Extract the [X, Y] coordinate from the center of the cell holding the provided text.  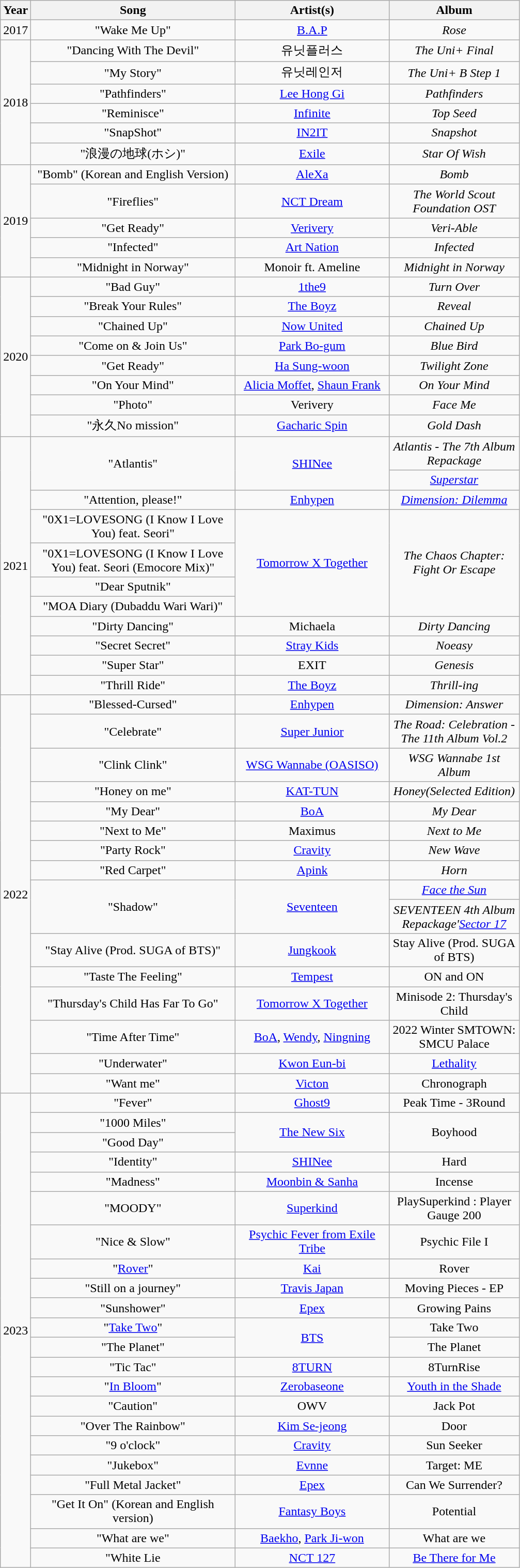
Fantasy Boys [312, 1512]
Gold Dash [454, 426]
The Road: Celebration - The 11th Album Vol.2 [454, 732]
"0X1=LOVESONG (I Know I Love You) feat. Seori (Emocore Mix)" [133, 560]
Turn Over [454, 287]
The Uni+ B Step 1 [454, 72]
8TURN [312, 1367]
"My Dear" [133, 811]
"Super Star" [133, 665]
Monoir ft. Ameline [312, 267]
"My Story" [133, 72]
WSG Wannabe 1st Album [454, 765]
"Identity" [133, 1162]
"Stay Alive (Prod. SUGA of BTS)" [133, 950]
Maximus [312, 831]
"White Lie [133, 1558]
"Next to Me" [133, 831]
"永久No mission" [133, 426]
Chained Up [454, 326]
2017 [15, 30]
Michaela [312, 626]
Atlantis - The 7th Album Repackage [454, 454]
유닛플러스 [312, 51]
"Time After Time" [133, 1037]
Boyhood [454, 1132]
"Dirty Dancing" [133, 626]
Incense [454, 1182]
Can We Surrender? [454, 1485]
"Still on a journey" [133, 1288]
Thrill-ing [454, 685]
Lee Hong Gi [312, 94]
KAT-TUN [312, 791]
Rose [454, 30]
"MOODY" [133, 1208]
"Taste The Feeling" [133, 976]
Album [454, 10]
Rover [454, 1268]
"浪漫の地球(ホシ)" [133, 154]
Gacharic Spin [312, 426]
Bomb [454, 175]
Song [133, 10]
Take Two [454, 1327]
Sun Seeker [454, 1446]
SEVENTEEN 4th Album Repackage'Sector 17 [454, 917]
Horn [454, 870]
Veri-Able [454, 228]
Psychic File I [454, 1242]
ON and ON [454, 976]
"Chained Up" [133, 326]
2023 [15, 1330]
Baekho, Park Ji-won [312, 1538]
"Reminisce" [133, 113]
Chronograph [454, 1083]
"Jukebox" [133, 1465]
OWV [312, 1406]
"Fever" [133, 1103]
The Planet [454, 1347]
My Dear [454, 811]
Apink [312, 870]
"Madness" [133, 1182]
EXIT [312, 665]
Honey(Selected Edition) [454, 791]
"Shadow" [133, 906]
Star Of Wish [454, 154]
The New Six [312, 1132]
BoA [312, 811]
Top Seed [454, 113]
"Thrill Ride" [133, 685]
Lethality [454, 1064]
Tempest [312, 976]
"Underwater" [133, 1064]
Genesis [454, 665]
"Nice & Slow" [133, 1242]
Noeasy [454, 646]
Dimension: Dilemma [454, 500]
"Get It On" (Korean and English version) [133, 1512]
Reveal [454, 306]
"Bomb" (Korean and English Version) [133, 175]
"Want me" [133, 1083]
유닛레인저 [312, 72]
"On Your Mind" [133, 385]
Be There for Me [454, 1558]
2022 Winter SMTOWN: SMCU Palace [454, 1037]
Super Junior [312, 732]
Ghost9 [312, 1103]
Ha Sung-woon [312, 365]
Kwon Eun-bi [312, 1064]
The Chaos Chapter: Fight Or Escape [454, 563]
NCT Dream [312, 201]
Face Me [454, 405]
1the9 [312, 287]
2022 [15, 894]
"Break Your Rules" [133, 306]
Kim Se-jeong [312, 1426]
Hard [454, 1162]
Midnight in Norway [454, 267]
"Photo" [133, 405]
"Infected" [133, 247]
What are we [454, 1538]
"Come on & Join Us" [133, 346]
Minisode 2: Thursday's Child [454, 1003]
Superstar [454, 480]
Pathfinders [454, 94]
Art Nation [312, 247]
NCT 127 [312, 1558]
"Rover" [133, 1268]
"Over The Rainbow" [133, 1426]
PlaySuperkind : Player Gauge 200 [454, 1208]
"Red Carpet" [133, 870]
"Honey on me" [133, 791]
"Tic Tac" [133, 1367]
Artist(s) [312, 10]
"The Planet" [133, 1347]
"Full Metal Jacket" [133, 1485]
Year [15, 10]
Exile [312, 154]
"Wake Me Up" [133, 30]
"Dear Sputnik" [133, 586]
Door [454, 1426]
Infinite [312, 113]
Zerobaseone [312, 1387]
"Sunshower" [133, 1308]
Now United [312, 326]
"1000 Miles" [133, 1123]
Face the Sun [454, 890]
"Fireflies" [133, 201]
2019 [15, 221]
"9 o'clock" [133, 1446]
"Pathfinders" [133, 94]
WSG Wannabe (OASISO) [312, 765]
Travis Japan [312, 1288]
"Secret Secret" [133, 646]
AleXa [312, 175]
Superkind [312, 1208]
Twilight Zone [454, 365]
"Blessed-Cursed" [133, 705]
Kai [312, 1268]
Snapshot [454, 133]
Youth in the Shade [454, 1387]
"In Bloom" [133, 1387]
"Caution" [133, 1406]
2018 [15, 102]
Victon [312, 1083]
The Uni+ Final [454, 51]
"Thursday's Child Has Far To Go" [133, 1003]
Peak Time - 3Round [454, 1103]
The World Scout Foundation OST [454, 201]
"Attention, please!" [133, 500]
"Atlantis" [133, 463]
Alicia Moffet, Shaun Frank [312, 385]
"Dancing With The Devil" [133, 51]
Potential [454, 1512]
"Clink Clink" [133, 765]
Dirty Dancing [454, 626]
Blue Bird [454, 346]
8TurnRise [454, 1367]
Jungkook [312, 950]
2021 [15, 566]
Stray Kids [312, 646]
"Midnight in Norway" [133, 267]
"Bad Guy" [133, 287]
"MOA Diary (Dubaddu Wari Wari)" [133, 606]
Growing Pains [454, 1308]
New Wave [454, 850]
Seventeen [312, 906]
Psychic Fever from Exile Tribe [312, 1242]
Stay Alive (Prod. SUGA of BTS) [454, 950]
On Your Mind [454, 385]
Park Bo-gum [312, 346]
"Party Rock" [133, 850]
BoA, Wendy, Ningning [312, 1037]
"Good Day" [133, 1142]
Moonbin & Sanha [312, 1182]
IN2IT [312, 133]
B.A.P [312, 30]
Jack Pot [454, 1406]
Evnne [312, 1465]
Moving Pieces - EP [454, 1288]
Infected [454, 247]
Dimension: Answer [454, 705]
"What are we" [133, 1538]
Next to Me [454, 831]
Target: ME [454, 1465]
"SnapShot" [133, 133]
"Take Two" [133, 1327]
BTS [312, 1337]
"0X1=LOVESONG (I Know I Love You) feat. Seori" [133, 526]
2020 [15, 356]
"Celebrate" [133, 732]
